Determine the [x, y] coordinate at the center of the cell enclosing the given text.  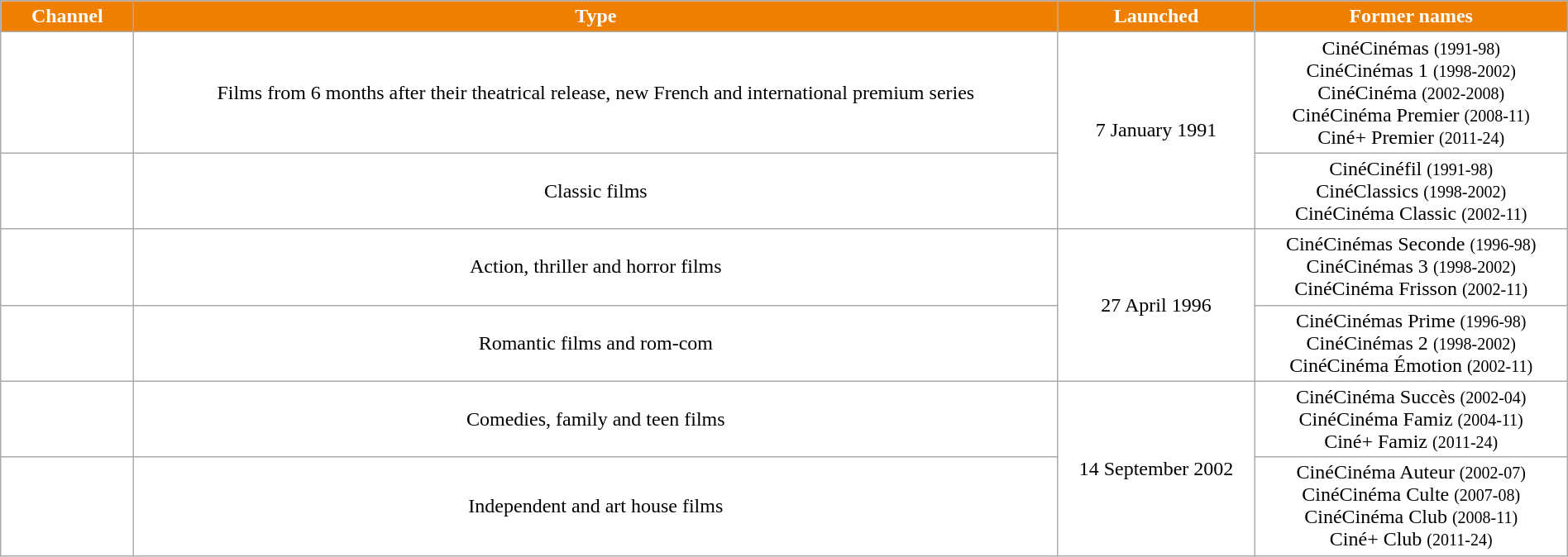
CinéCinéma Auteur (2002-07)CinéCinéma Culte (2007-08)CinéCinéma Club (2008-11)Ciné+ Club (2011-24) [1411, 506]
CinéCinémas Prime (1996-98)CinéCinémas 2 (1998-2002)CinéCinéma Émotion (2002-11) [1411, 343]
27 April 1996 [1156, 305]
Launched [1156, 17]
Type [595, 17]
Channel [68, 17]
Romantic films and rom-com [595, 343]
Comedies, family and teen films [595, 419]
Independent and art house films [595, 506]
Classic films [595, 191]
14 September 2002 [1156, 468]
Films from 6 months after their theatrical release, new French and international premium series [595, 93]
CinéCinéma Succès (2002-04)CinéCinéma Famiz (2004-11)Ciné+ Famiz (2011-24) [1411, 419]
Action, thriller and horror films [595, 267]
Former names [1411, 17]
7 January 1991 [1156, 131]
CinéCinéfil (1991-98)CinéClassics (1998-2002)CinéCinéma Classic (2002-11) [1411, 191]
CinéCinémas Seconde (1996-98)CinéCinémas 3 (1998-2002)CinéCinéma Frisson (2002-11) [1411, 267]
CinéCinémas (1991-98)CinéCinémas 1 (1998-2002)CinéCinéma (2002-2008)CinéCinéma Premier (2008-11)Ciné+ Premier (2011-24) [1411, 93]
